Pinpoint the cell where the given text exists, returning its (X, Y) midpoint coordinate. 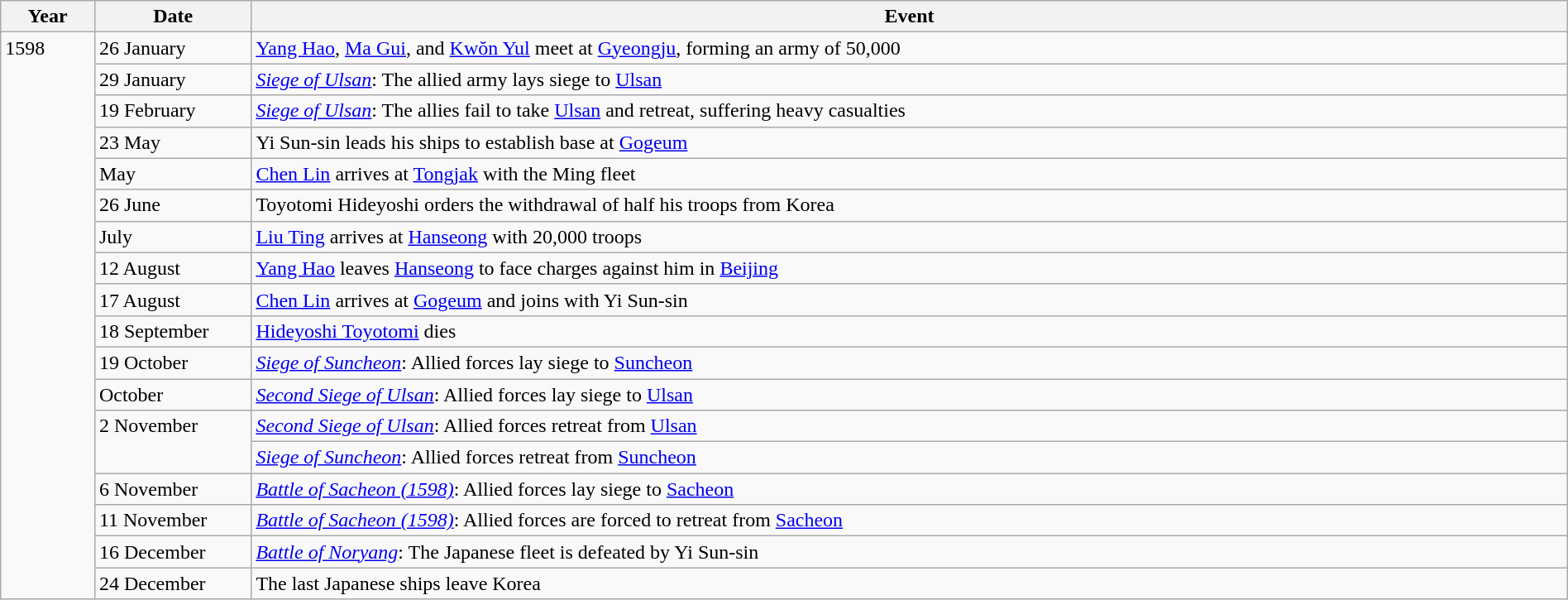
July (172, 237)
Year (48, 17)
Date (172, 17)
October (172, 395)
16 December (172, 552)
29 January (172, 79)
May (172, 174)
Battle of Sacheon (1598): Allied forces are forced to retreat from Sacheon (910, 521)
11 November (172, 521)
The last Japanese ships leave Korea (910, 583)
Siege of Ulsan: The allies fail to take Ulsan and retreat, suffering heavy casualties (910, 111)
Battle of Noryang: The Japanese fleet is defeated by Yi Sun-sin (910, 552)
Liu Ting arrives at Hanseong with 20,000 troops (910, 237)
Second Siege of Ulsan: Allied forces retreat from Ulsan (910, 426)
Battle of Sacheon (1598): Allied forces lay siege to Sacheon (910, 489)
Siege of Suncheon: Allied forces lay siege to Suncheon (910, 362)
Chen Lin arrives at Gogeum and joins with Yi Sun-sin (910, 300)
2 November (172, 442)
Event (910, 17)
24 December (172, 583)
26 June (172, 205)
Siege of Suncheon: Allied forces retreat from Suncheon (910, 458)
23 May (172, 142)
1598 (48, 316)
19 February (172, 111)
Yang Hao, Ma Gui, and Kwŏn Yul meet at Gyeongju, forming an army of 50,000 (910, 48)
Hideyoshi Toyotomi dies (910, 331)
Second Siege of Ulsan: Allied forces lay siege to Ulsan (910, 395)
26 January (172, 48)
Chen Lin arrives at Tongjak with the Ming fleet (910, 174)
19 October (172, 362)
6 November (172, 489)
Siege of Ulsan: The allied army lays siege to Ulsan (910, 79)
Yang Hao leaves Hanseong to face charges against him in Beijing (910, 268)
Toyotomi Hideyoshi orders the withdrawal of half his troops from Korea (910, 205)
Yi Sun-sin leads his ships to establish base at Gogeum (910, 142)
17 August (172, 300)
12 August (172, 268)
18 September (172, 331)
